Return [x, y] of the center of cell containing provided text 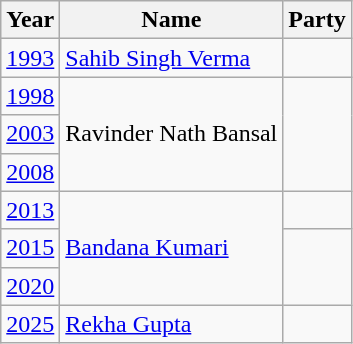
2008 [30, 172]
2025 [30, 324]
Name [172, 20]
Party [317, 20]
Rekha Gupta [172, 324]
2020 [30, 286]
Ravinder Nath Bansal [172, 134]
1998 [30, 96]
Sahib Singh Verma [172, 58]
Year [30, 20]
2003 [30, 134]
2015 [30, 248]
2013 [30, 210]
Bandana Kumari [172, 248]
1993 [30, 58]
